For the text-containing cell, return its midpoint in [x, y] coordinate format. 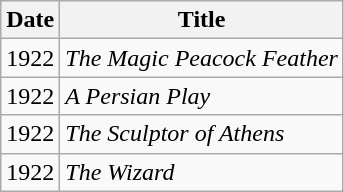
The Magic Peacock Feather [202, 58]
Title [202, 20]
The Wizard [202, 172]
Date [30, 20]
The Sculptor of Athens [202, 134]
A Persian Play [202, 96]
